Return [X, Y] of the center of cell containing provided text 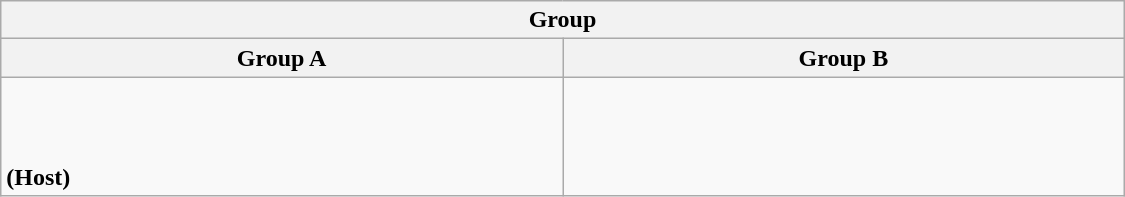
Group B [843, 58]
(Host) [282, 136]
Group [563, 20]
Group A [282, 58]
